From the cell containing the given text, extract its center point as [x, y] coordinate. 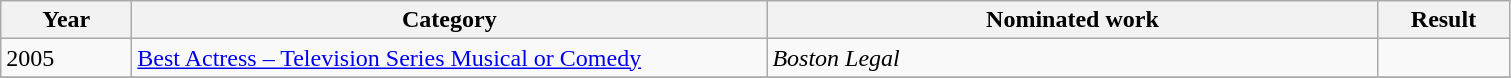
Best Actress – Television Series Musical or Comedy [450, 58]
Year [66, 20]
2005 [66, 58]
Category [450, 20]
Nominated work [1072, 20]
Boston Legal [1072, 58]
Result [1444, 20]
